Find where the given text appears and provide that cell's center as (x, y) coordinate. 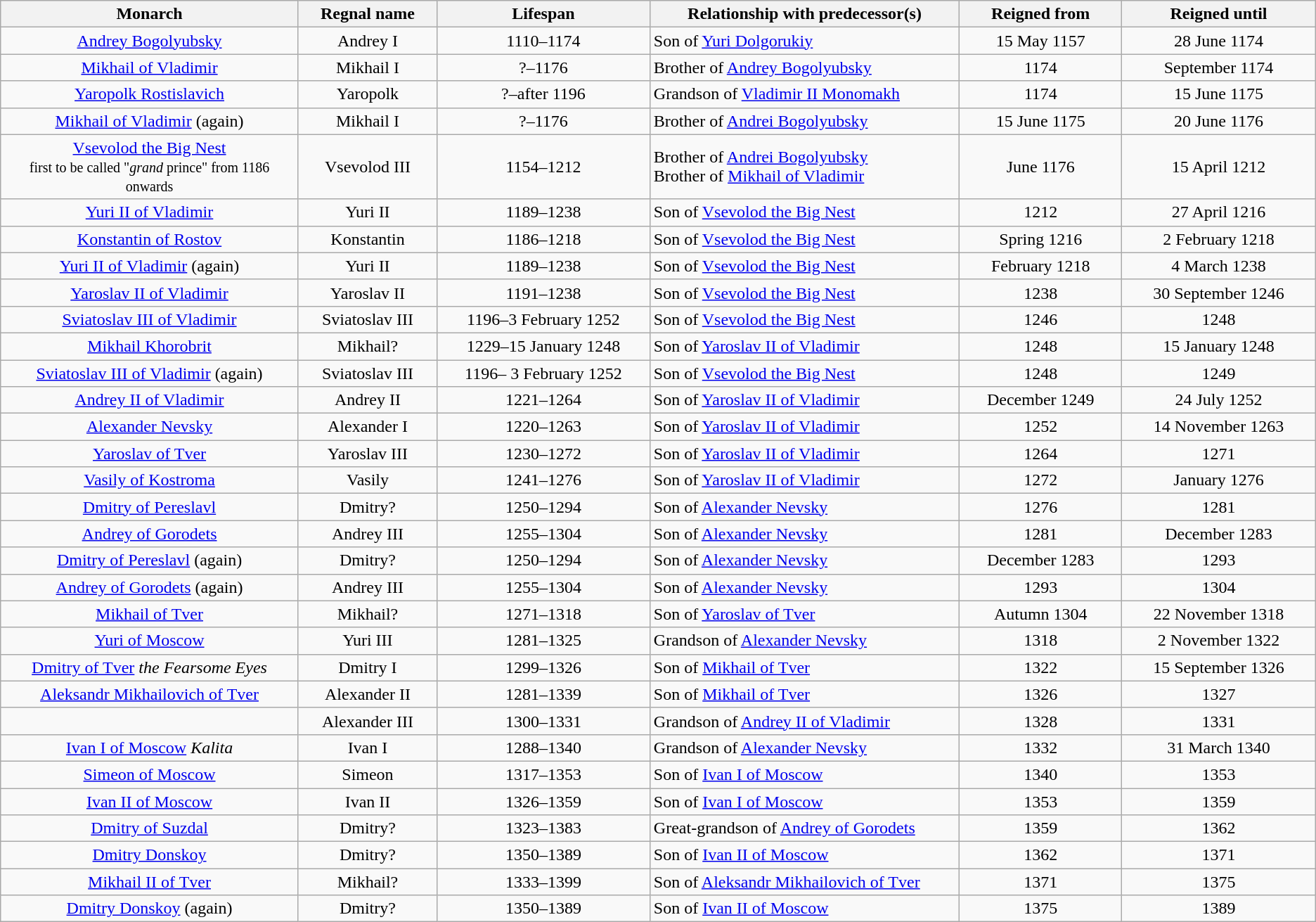
February 1218 (1040, 266)
15 April 1212 (1219, 167)
Andrey of Gorodets (150, 534)
Mikhail of Vladimir (150, 68)
1299–1326 (544, 667)
Yaropolk Rostislavich (150, 94)
Ivan I (367, 748)
Yuri II of Vladimir (150, 212)
Dmitry Donskoy (again) (150, 909)
June 1176 (1040, 167)
Andrey II of Vladimir (150, 400)
Son of Yuri Dolgorukiy (804, 41)
1191–1238 (544, 293)
Grandson of Andrey II of Vladimir (804, 721)
15 September 1326 (1219, 667)
1264 (1040, 454)
1322 (1040, 667)
September 1174 (1219, 68)
Yaroslav II of Vladimir (150, 293)
1317–1353 (544, 774)
1326 (1040, 694)
1186–1218 (544, 239)
Dmitry of Tver the Fearsome Eyes (150, 667)
Relationship with predecessor(s) (804, 14)
Yaropolk (367, 94)
1327 (1219, 694)
1281–1339 (544, 694)
Ivan II of Moscow (150, 801)
Mikhail Khorobrit (150, 346)
1281–1325 (544, 641)
1241–1276 (544, 480)
1332 (1040, 748)
Son of Yaroslav of Tver (804, 614)
Monarch (150, 14)
27 April 1216 (1219, 212)
December 1249 (1040, 400)
1212 (1040, 212)
1300–1331 (544, 721)
1340 (1040, 774)
1196–3 February 1252 (544, 319)
1230–1272 (544, 454)
24 July 1252 (1219, 400)
30 September 1246 (1219, 293)
1326–1359 (544, 801)
Mikhail II of Tver (150, 882)
Alexander II (367, 694)
Vasily (367, 480)
31 March 1340 (1219, 748)
Konstantin (367, 239)
1110–1174 (544, 41)
Sviatoslav III of Vladimir (again) (150, 373)
?–after 1196 (544, 94)
2 February 1218 (1219, 239)
22 November 1318 (1219, 614)
Alexander Nevsky (150, 427)
1220–1263 (544, 427)
2 November 1322 (1219, 641)
Son of Aleksandr Mikhailovich of Tver (804, 882)
1331 (1219, 721)
14 November 1263 (1219, 427)
1304 (1219, 587)
Simeon (367, 774)
28 June 1174 (1219, 41)
1229–15 January 1248 (544, 346)
Sviatoslav III of Vladimir (150, 319)
Aleksandr Mikhailovich of Tver (150, 694)
Vasily of Kostroma (150, 480)
Grandson of Vladimir II Monomakh (804, 94)
15 May 1157 (1040, 41)
Reigned until (1219, 14)
1333–1399 (544, 882)
Mikhail of Tver (150, 614)
Brother of Andrey Bogolyubsky (804, 68)
Spring 1216 (1040, 239)
1252 (1040, 427)
1246 (1040, 319)
Yuri II of Vladimir (again) (150, 266)
Andrey I (367, 41)
Andrey II (367, 400)
Vsevolod the Big Nestfirst to be called "grand prince" from 1186 onwards (150, 167)
1276 (1040, 507)
Dmitry of Suzdal (150, 828)
1272 (1040, 480)
1154–1212 (544, 167)
1323–1383 (544, 828)
Yuri of Moscow (150, 641)
Mikhail of Vladimir (again) (150, 121)
Alexander I (367, 427)
January 1276 (1219, 480)
1389 (1219, 909)
Regnal name (367, 14)
Simeon of Moscow (150, 774)
Alexander III (367, 721)
1196– 3 February 1252 (544, 373)
Dmitry of Pereslavl (150, 507)
Dmitry I (367, 667)
1221–1264 (544, 400)
Andrey Bogolyubsky (150, 41)
Brother of Andrei Bogolyubsky (804, 121)
Brother of Andrei BogolyubskyBrother of Mikhail of Vladimir (804, 167)
Dmitry Donskoy (150, 855)
20 June 1176 (1219, 121)
Yaroslav III (367, 454)
15 January 1248 (1219, 346)
1288–1340 (544, 748)
1271 (1219, 454)
Vsevolod III (367, 167)
1318 (1040, 641)
Yuri III (367, 641)
1328 (1040, 721)
Ivan II (367, 801)
4 March 1238 (1219, 266)
Reigned from (1040, 14)
1271–1318 (544, 614)
Andrey of Gorodets (again) (150, 587)
Ivan I of Moscow Kalita (150, 748)
Yaroslav of Tver (150, 454)
Konstantin of Rostov (150, 239)
Yaroslav II (367, 293)
1238 (1040, 293)
Lifespan (544, 14)
Great-grandson of Andrey of Gorodets (804, 828)
Dmitry of Pereslavl (again) (150, 561)
Autumn 1304 (1040, 614)
1249 (1219, 373)
